Determine the [x, y] coordinate at the center of the cell enclosing the given text.  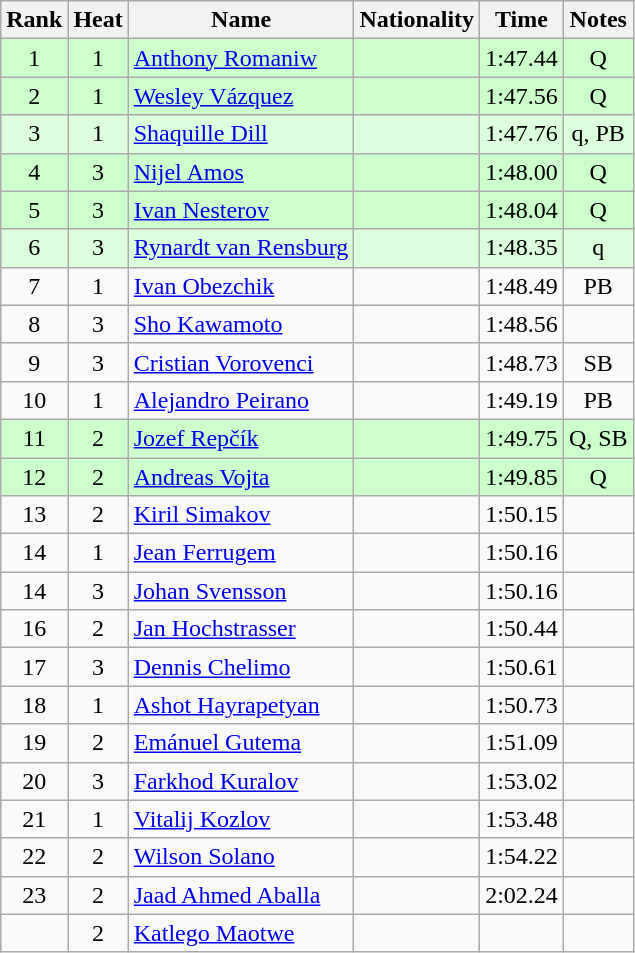
Andreas Vojta [241, 477]
2:02.24 [522, 895]
Farkhod Kuralov [241, 781]
1:48.73 [522, 362]
23 [34, 895]
Nijel Amos [241, 172]
Heat [98, 20]
1:54.22 [522, 857]
9 [34, 362]
5 [34, 210]
Shaquille Dill [241, 134]
11 [34, 438]
1:50.73 [522, 705]
Sho Kawamoto [241, 324]
1:50.61 [522, 667]
1:49.75 [522, 438]
13 [34, 515]
16 [34, 629]
Notes [598, 20]
1:47.76 [522, 134]
1:48.35 [522, 248]
1:50.15 [522, 515]
Dennis Chelimo [241, 667]
4 [34, 172]
6 [34, 248]
Anthony Romaniw [241, 58]
SB [598, 362]
Ivan Obezchik [241, 286]
1:53.02 [522, 781]
Kiril Simakov [241, 515]
Jozef Repčík [241, 438]
Jan Hochstrasser [241, 629]
Nationality [417, 20]
1:50.44 [522, 629]
Wilson Solano [241, 857]
Alejandro Peirano [241, 400]
7 [34, 286]
Rynardt van Rensburg [241, 248]
Ashot Hayrapetyan [241, 705]
Katlego Maotwe [241, 933]
19 [34, 743]
1:48.00 [522, 172]
1:49.19 [522, 400]
Vitalij Kozlov [241, 819]
18 [34, 705]
1:49.85 [522, 477]
Name [241, 20]
21 [34, 819]
1:48.56 [522, 324]
1:53.48 [522, 819]
Q, SB [598, 438]
1:48.49 [522, 286]
22 [34, 857]
Time [522, 20]
17 [34, 667]
8 [34, 324]
Cristian Vorovenci [241, 362]
20 [34, 781]
q, PB [598, 134]
1:48.04 [522, 210]
Emánuel Gutema [241, 743]
Jaad Ahmed Aballa [241, 895]
10 [34, 400]
1:47.56 [522, 96]
Wesley Vázquez [241, 96]
q [598, 248]
Rank [34, 20]
Ivan Nesterov [241, 210]
1:51.09 [522, 743]
Jean Ferrugem [241, 553]
12 [34, 477]
Johan Svensson [241, 591]
1:47.44 [522, 58]
